Locate the cell with the specified text and output its [X, Y] center coordinate. 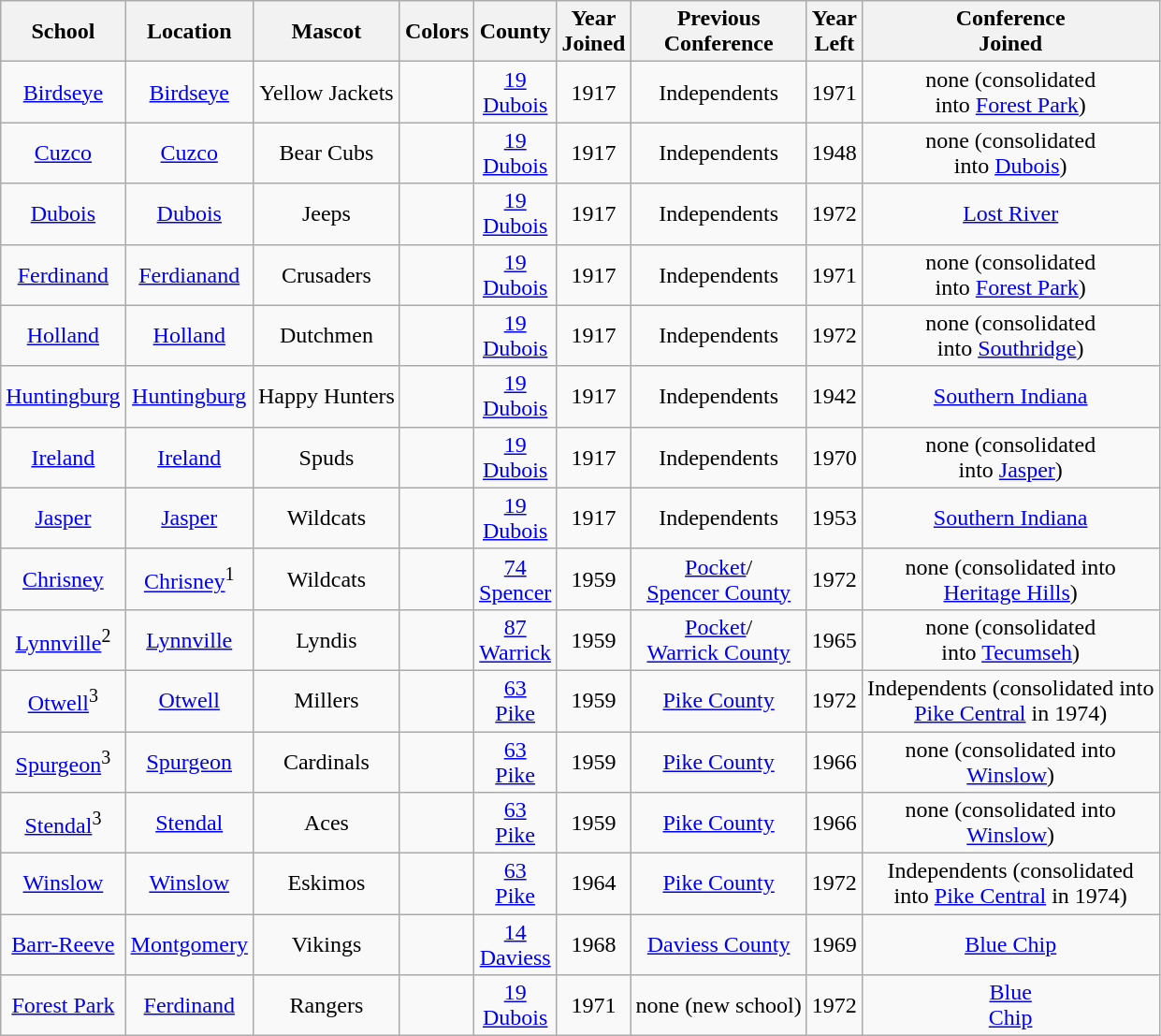
Spurgeon [189, 762]
School [64, 32]
74 Spencer [515, 578]
Jeeps [326, 213]
1965 [834, 640]
Rangers [326, 1005]
Pocket/Spencer County [718, 578]
County [515, 32]
Millers [326, 700]
1969 [834, 945]
87Warrick [515, 640]
Colors [436, 32]
none (consolidatedinto Southridge) [1010, 335]
Bear Cubs [326, 153]
YearJoined [593, 32]
Stendal [189, 824]
Chrisney [64, 578]
Barr-Reeve [64, 945]
Independents (consolidatedinto Pike Central in 1974) [1010, 883]
1970 [834, 457]
19 Dubois [515, 397]
1964 [593, 883]
Spurgeon3 [64, 762]
Stendal3 [64, 824]
Lynnville2 [64, 640]
Eskimos [326, 883]
14Daviess [515, 945]
Ferdianand [189, 275]
Dutchmen [326, 335]
none (consolidatedinto Tecumseh) [1010, 640]
none (new school) [718, 1005]
Otwell3 [64, 700]
1968 [593, 945]
Cardinals [326, 762]
Location [189, 32]
Chrisney1 [189, 578]
Lyndis [326, 640]
Montgomery [189, 945]
none (consolidated intoHeritage Hills) [1010, 578]
Vikings [326, 945]
Happy Hunters [326, 397]
Daviess County [718, 945]
1942 [834, 397]
none (consolidatedinto Jasper) [1010, 457]
Lost River [1010, 213]
1953 [834, 518]
Otwell [189, 700]
Mascot [326, 32]
ConferenceJoined [1010, 32]
Spuds [326, 457]
YearLeft [834, 32]
Crusaders [326, 275]
Pocket/Warrick County [718, 640]
none (consolidatedinto Dubois) [1010, 153]
Aces [326, 824]
PreviousConference [718, 32]
1948 [834, 153]
Yellow Jackets [326, 92]
Lynnville [189, 640]
Forest Park [64, 1005]
Independents (consolidated intoPike Central in 1974) [1010, 700]
